Find where the given text appears and provide that cell's center as [x, y] coordinate. 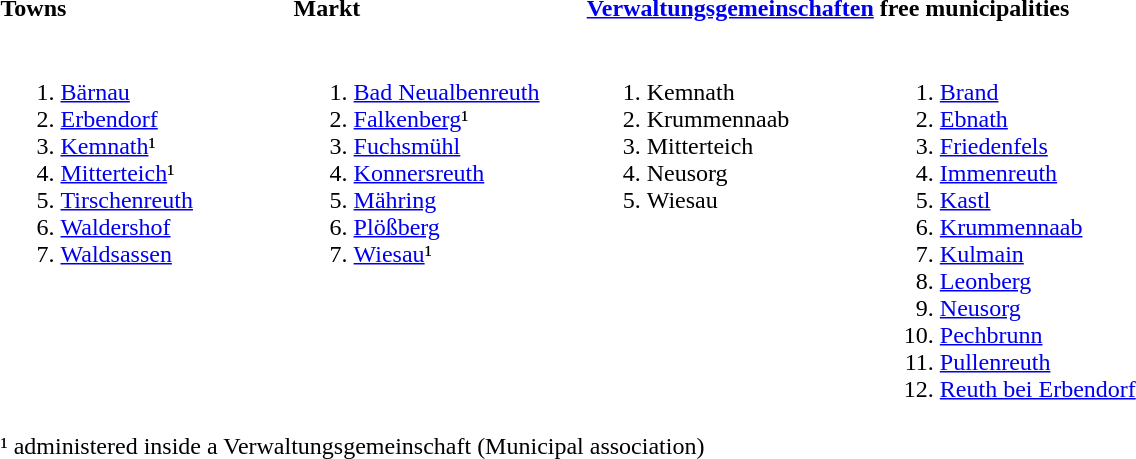
KemnathKrummennaabMitterteichNeusorgWiesau [730, 227]
Bad NeualbenreuthFalkenberg¹FuchsmühlKonnersreuthMähringPlößbergWiesau¹ [437, 227]
